Output the (x, y) coordinate of the center of the cell containing the given text.  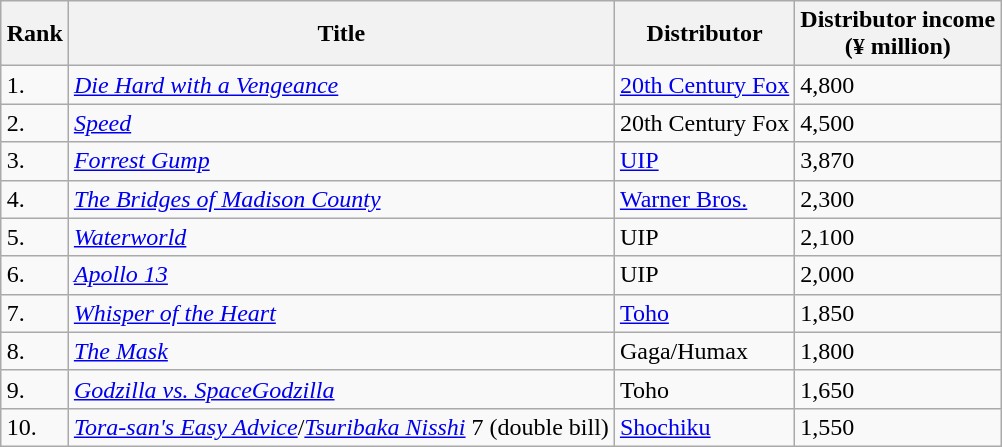
Whisper of the Heart (341, 313)
4,500 (898, 123)
Tora-san's Easy Advice/Tsuribaka Nisshi 7 (double bill) (341, 427)
1,850 (898, 313)
2. (34, 123)
Forrest Gump (341, 161)
1,550 (898, 427)
Godzilla vs. SpaceGodzilla (341, 389)
Die Hard with a Vengeance (341, 85)
3,870 (898, 161)
4. (34, 199)
Distributor (704, 34)
2,100 (898, 237)
Gaga/Humax (704, 351)
4,800 (898, 85)
9. (34, 389)
Waterworld (341, 237)
The Bridges of Madison County (341, 199)
1,650 (898, 389)
6. (34, 275)
3. (34, 161)
8. (34, 351)
1. (34, 85)
2,300 (898, 199)
2,000 (898, 275)
Speed (341, 123)
10. (34, 427)
7. (34, 313)
The Mask (341, 351)
Warner Bros. (704, 199)
Title (341, 34)
5. (34, 237)
Shochiku (704, 427)
1,800 (898, 351)
Distributor income (¥ million) (898, 34)
Apollo 13 (341, 275)
Rank (34, 34)
